Detect which cell encompasses the target text, then output its [X, Y] center coordinate. 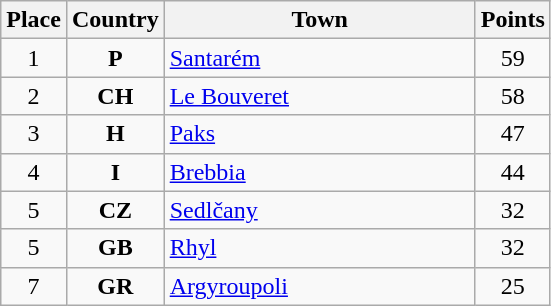
CH [115, 96]
Santarém [320, 58]
I [115, 172]
1 [34, 58]
44 [512, 172]
Sedlčany [320, 210]
P [115, 58]
2 [34, 96]
GB [115, 248]
25 [512, 286]
Brebbia [320, 172]
4 [34, 172]
CZ [115, 210]
47 [512, 134]
Place [34, 20]
GR [115, 286]
Town [320, 20]
Paks [320, 134]
7 [34, 286]
H [115, 134]
3 [34, 134]
Points [512, 20]
58 [512, 96]
59 [512, 58]
Country [115, 20]
Argyroupoli [320, 286]
Rhyl [320, 248]
Le Bouveret [320, 96]
